Provide the (X, Y) coordinate of the cell's center where the given text is located.  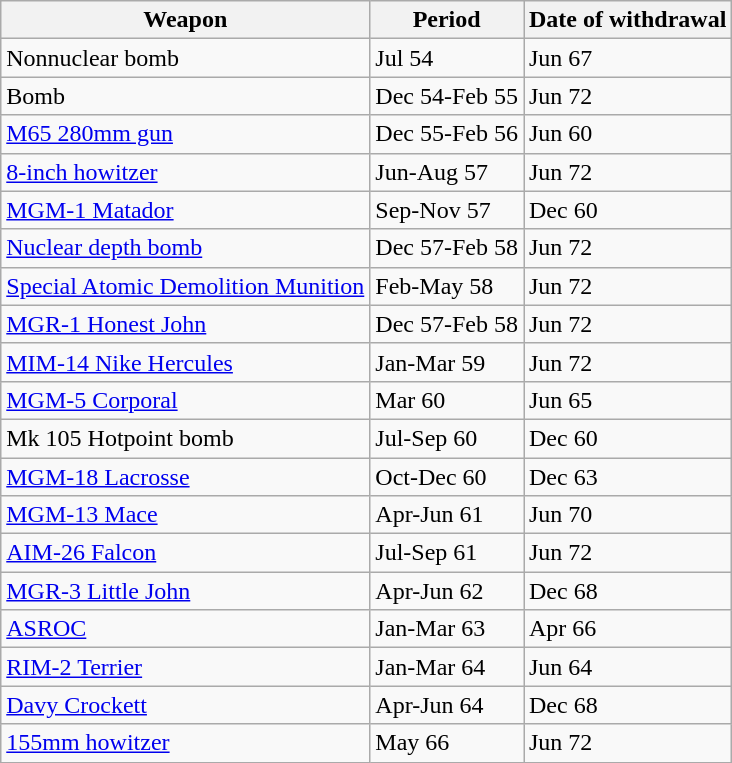
Dec 54-Feb 55 (447, 96)
Jun-Aug 57 (447, 172)
Apr-Jun 64 (447, 705)
Apr 66 (628, 629)
Jun 67 (628, 58)
Jan-Mar 59 (447, 362)
Special Atomic Demolition Munition (186, 286)
Jun 70 (628, 515)
MGM-5 Corporal (186, 400)
MIM-14 Nike Hercules (186, 362)
Jul-Sep 60 (447, 438)
MGM-13 Mace (186, 515)
Apr-Jun 62 (447, 591)
Nuclear depth bomb (186, 248)
Feb-May 58 (447, 286)
Jan-Mar 63 (447, 629)
MGR-3 Little John (186, 591)
Dec 55-Feb 56 (447, 134)
Jul-Sep 61 (447, 553)
ASROC (186, 629)
Weapon (186, 20)
M65 280mm gun (186, 134)
Jun 64 (628, 667)
Jun 65 (628, 400)
Davy Crockett (186, 705)
MGM-18 Lacrosse (186, 477)
Dec 63 (628, 477)
MGR-1 Honest John (186, 324)
Date of withdrawal (628, 20)
Jan-Mar 64 (447, 667)
AIM-26 Falcon (186, 553)
RIM-2 Terrier (186, 667)
8-inch howitzer (186, 172)
Nonnuclear bomb (186, 58)
Bomb (186, 96)
Period (447, 20)
155mm howitzer (186, 743)
Mk 105 Hotpoint bomb (186, 438)
Jul 54 (447, 58)
Jun 60 (628, 134)
MGM-1 Matador (186, 210)
Oct-Dec 60 (447, 477)
Mar 60 (447, 400)
Sep-Nov 57 (447, 210)
May 66 (447, 743)
Apr-Jun 61 (447, 515)
